Provide the [X, Y] coordinate of the cell's center where the given text is located.  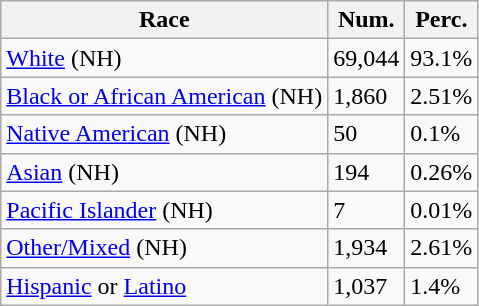
0.01% [442, 210]
Perc. [442, 20]
2.51% [442, 96]
Num. [366, 20]
69,044 [366, 58]
1,934 [366, 248]
Pacific Islander (NH) [164, 210]
Black or African American (NH) [164, 96]
Other/Mixed (NH) [164, 248]
Native American (NH) [164, 134]
Asian (NH) [164, 172]
Race [164, 20]
Hispanic or Latino [164, 286]
194 [366, 172]
50 [366, 134]
0.26% [442, 172]
1.4% [442, 286]
1,037 [366, 286]
White (NH) [164, 58]
1,860 [366, 96]
7 [366, 210]
0.1% [442, 134]
2.61% [442, 248]
93.1% [442, 58]
